Detect which cell encompasses the target text, then output its [X, Y] center coordinate. 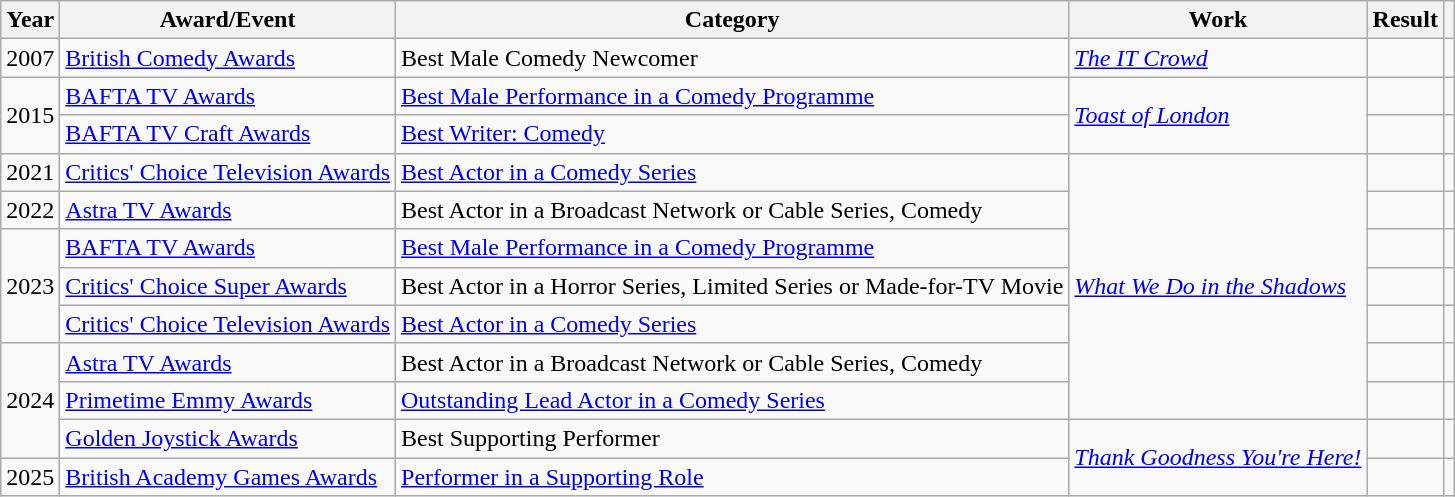
BAFTA TV Craft Awards [228, 134]
British Comedy Awards [228, 58]
Year [30, 20]
Result [1405, 20]
Best Male Comedy Newcomer [732, 58]
2007 [30, 58]
Golden Joystick Awards [228, 438]
2023 [30, 286]
2024 [30, 400]
Critics' Choice Super Awards [228, 286]
Best Writer: Comedy [732, 134]
Toast of London [1218, 115]
2022 [30, 210]
Category [732, 20]
2015 [30, 115]
The IT Crowd [1218, 58]
Outstanding Lead Actor in a Comedy Series [732, 400]
Award/Event [228, 20]
2025 [30, 477]
What We Do in the Shadows [1218, 286]
Best Actor in a Horror Series, Limited Series or Made-for-TV Movie [732, 286]
2021 [30, 172]
British Academy Games Awards [228, 477]
Performer in a Supporting Role [732, 477]
Best Supporting Performer [732, 438]
Work [1218, 20]
Thank Goodness You're Here! [1218, 457]
Primetime Emmy Awards [228, 400]
